Output the (x, y) coordinate of the center of the cell containing the given text.  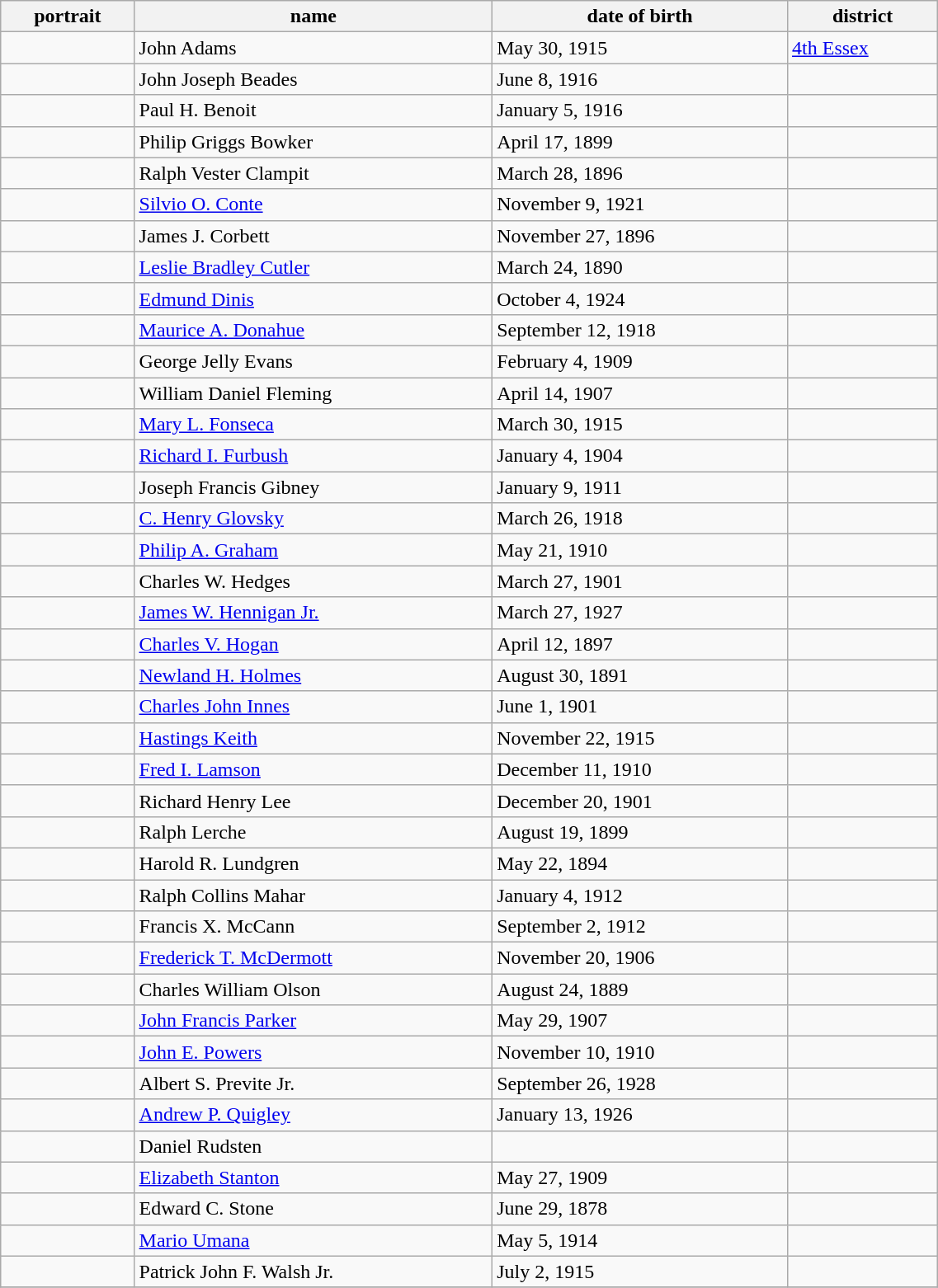
November 9, 1921 (640, 204)
Harold R. Lundgren (313, 863)
November 20, 1906 (640, 958)
C. Henry Glovsky (313, 519)
John Francis Parker (313, 1021)
April 12, 1897 (640, 644)
John Joseph Beades (313, 79)
March 30, 1915 (640, 425)
January 4, 1912 (640, 895)
Mario Umana (313, 1240)
Fred I. Lamson (313, 769)
name (313, 16)
Newland H. Holmes (313, 675)
September 12, 1918 (640, 330)
May 21, 1910 (640, 550)
August 24, 1889 (640, 990)
Hastings Keith (313, 738)
Charles V. Hogan (313, 644)
William Daniel Fleming (313, 393)
November 10, 1910 (640, 1052)
January 5, 1916 (640, 110)
October 4, 1924 (640, 298)
June 29, 1878 (640, 1209)
Edmund Dinis (313, 298)
March 27, 1901 (640, 581)
John E. Powers (313, 1052)
Charles W. Hedges (313, 581)
Francis X. McCann (313, 927)
Silvio O. Conte (313, 204)
Richard I. Furbush (313, 456)
May 5, 1914 (640, 1240)
Elizabeth Stanton (313, 1178)
James J. Corbett (313, 236)
June 1, 1901 (640, 707)
Ralph Lerche (313, 832)
November 27, 1896 (640, 236)
Albert S. Previte Jr. (313, 1084)
Edward C. Stone (313, 1209)
Joseph Francis Gibney (313, 487)
date of birth (640, 16)
George Jelly Evans (313, 361)
district (863, 16)
Patrick John F. Walsh Jr. (313, 1272)
Mary L. Fonseca (313, 425)
January 9, 1911 (640, 487)
April 14, 1907 (640, 393)
December 11, 1910 (640, 769)
April 17, 1899 (640, 142)
Daniel Rudsten (313, 1146)
December 20, 1901 (640, 801)
November 22, 1915 (640, 738)
Ralph Vester Clampit (313, 173)
May 27, 1909 (640, 1178)
May 29, 1907 (640, 1021)
portrait (68, 16)
Andrew P. Quigley (313, 1115)
January 4, 1904 (640, 456)
September 2, 1912 (640, 927)
Charles John Innes (313, 707)
Paul H. Benoit (313, 110)
Frederick T. McDermott (313, 958)
Philip Griggs Bowker (313, 142)
John Adams (313, 48)
September 26, 1928 (640, 1084)
July 2, 1915 (640, 1272)
Maurice A. Donahue (313, 330)
March 24, 1890 (640, 267)
Richard Henry Lee (313, 801)
June 8, 1916 (640, 79)
March 26, 1918 (640, 519)
May 30, 1915 (640, 48)
Philip A. Graham (313, 550)
James W. Hennigan Jr. (313, 613)
Charles William Olson (313, 990)
Leslie Bradley Cutler (313, 267)
February 4, 1909 (640, 361)
January 13, 1926 (640, 1115)
May 22, 1894 (640, 863)
March 28, 1896 (640, 173)
August 19, 1899 (640, 832)
August 30, 1891 (640, 675)
March 27, 1927 (640, 613)
4th Essex (863, 48)
Ralph Collins Mahar (313, 895)
